Extract the (X, Y) coordinate from the center of the cell holding the provided text.  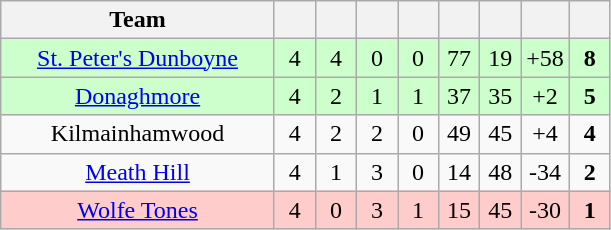
+2 (546, 96)
48 (500, 172)
15 (460, 210)
Wolfe Tones (138, 210)
-34 (546, 172)
49 (460, 134)
+4 (546, 134)
Donaghmore (138, 96)
Team (138, 20)
Meath Hill (138, 172)
St. Peter's Dunboyne (138, 58)
35 (500, 96)
5 (590, 96)
37 (460, 96)
14 (460, 172)
Kilmainhamwood (138, 134)
19 (500, 58)
8 (590, 58)
+58 (546, 58)
-30 (546, 210)
77 (460, 58)
